Scan for the cell matching the given text and deliver its (X, Y) coordinate at center. 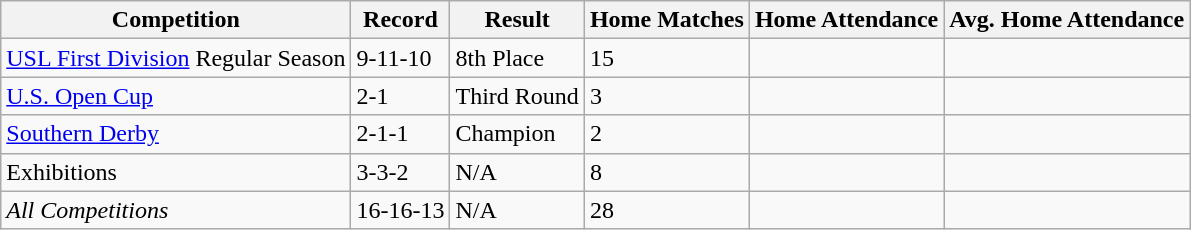
15 (666, 58)
8 (666, 172)
Southern Derby (176, 134)
2 (666, 134)
Avg. Home Attendance (1067, 20)
16-16-13 (400, 210)
USL First Division Regular Season (176, 58)
2-1-1 (400, 134)
3 (666, 96)
Home Attendance (846, 20)
Champion (517, 134)
8th Place (517, 58)
28 (666, 210)
Record (400, 20)
Result (517, 20)
9-11-10 (400, 58)
3-3-2 (400, 172)
Home Matches (666, 20)
Exhibitions (176, 172)
U.S. Open Cup (176, 96)
Competition (176, 20)
Third Round (517, 96)
All Competitions (176, 210)
2-1 (400, 96)
